Pinpoint the cell where the given text exists, returning its [X, Y] midpoint coordinate. 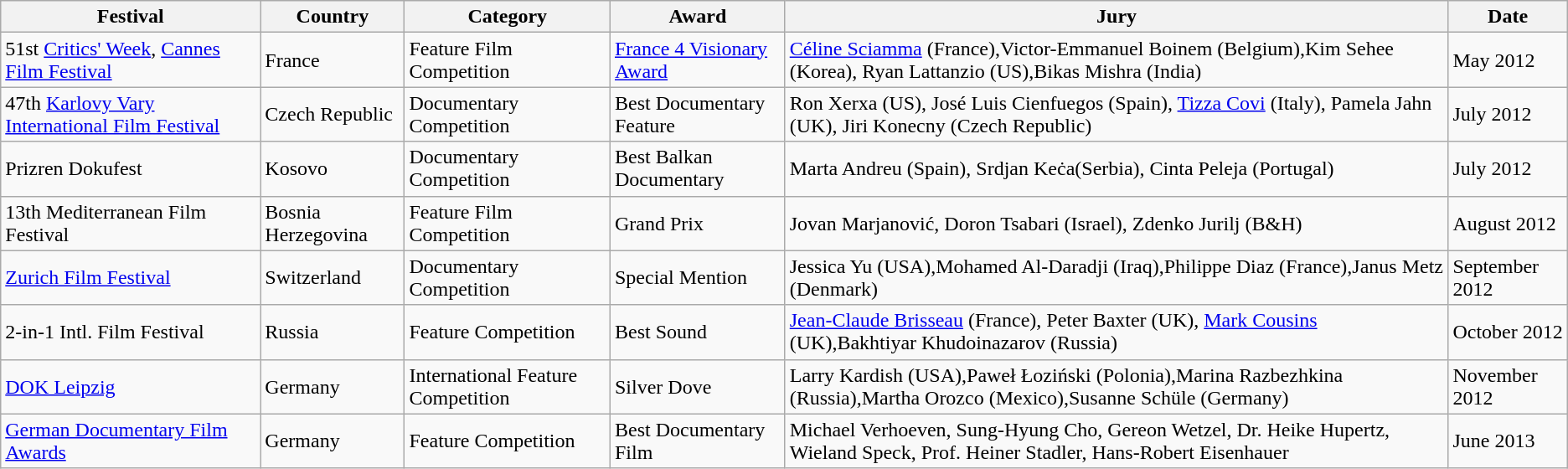
Jury [1117, 17]
October 2012 [1508, 332]
Grand Prix [697, 223]
Silver Dove [697, 387]
Russia [333, 332]
Best Documentary Feature [697, 114]
Michael Verhoeven, Sung-Hyung Cho, Gereon Wetzel, Dr. Heike Hupertz, Wieland Speck, Prof. Heiner Stadler, Hans-Robert Eisenhauer [1117, 441]
November 2012 [1508, 387]
Jessica Yu (USA),Mohamed Al-Daradji (Iraq),Philippe Diaz (France),Janus Metz (Denmark) [1117, 278]
2-in-1 Intl. Film Festival [131, 332]
Category [508, 17]
Marta Andreu (Spain), Srdjan Keċa(Serbia), Cinta Peleja (Portugal) [1117, 169]
Prizren Dokufest [131, 169]
13th Mediterranean Film Festival [131, 223]
Jean-Claude Brisseau (France), Peter Baxter (UK), Mark Cousins (UK),Bakhtiyar Khudoinazarov (Russia) [1117, 332]
Date [1508, 17]
May 2012 [1508, 60]
France 4 Visionary Award [697, 60]
Kosovo [333, 169]
Switzerland [333, 278]
Ron Xerxa (US), José Luis Cienfuegos (Spain), Tizza Covi (Italy), Pamela Jahn (UK), Jiri Konecny (Czech Republic) [1117, 114]
Best Balkan Documentary [697, 169]
Larry Kardish (USA),Paweł Łoziński (Polonia),Marina Razbezhkina (Russia),Martha Orozco (Mexico),Susanne Schüle (Germany) [1117, 387]
51st Critics' Week, Cannes Film Festival [131, 60]
June 2013 [1508, 441]
47th Karlovy Vary International Film Festival [131, 114]
Bosnia Herzegovina [333, 223]
September 2012 [1508, 278]
Festival [131, 17]
August 2012 [1508, 223]
International Feature Competition [508, 387]
Best Documentary Film [697, 441]
Czech Republic [333, 114]
Céline Sciamma (France),Victor-Emmanuel Boinem (Belgium),Kim Sehee (Korea), Ryan Lattanzio (US),Bikas Mishra (India) [1117, 60]
Special Mention [697, 278]
Best Sound [697, 332]
Award [697, 17]
Jovan Marjanović, Doron Tsabari (Israel), Zdenko Jurilj (B&H) [1117, 223]
France [333, 60]
German Documentary Film Awards [131, 441]
Zurich Film Festival [131, 278]
DOK Leipzig [131, 387]
Country [333, 17]
